From the cell containing the given text, extract its center point as [x, y] coordinate. 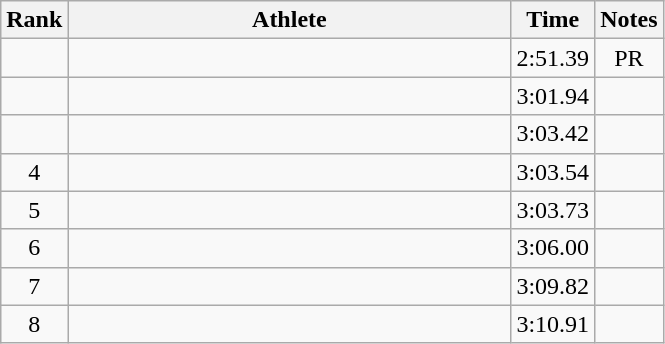
3:03.42 [553, 134]
3:03.54 [553, 172]
3:09.82 [553, 286]
7 [34, 286]
3:03.73 [553, 210]
5 [34, 210]
Rank [34, 20]
Time [553, 20]
8 [34, 324]
PR [629, 58]
Notes [629, 20]
3:01.94 [553, 96]
2:51.39 [553, 58]
4 [34, 172]
3:06.00 [553, 248]
Athlete [290, 20]
3:10.91 [553, 324]
6 [34, 248]
